From the cell containing the given text, extract its center point as (X, Y) coordinate. 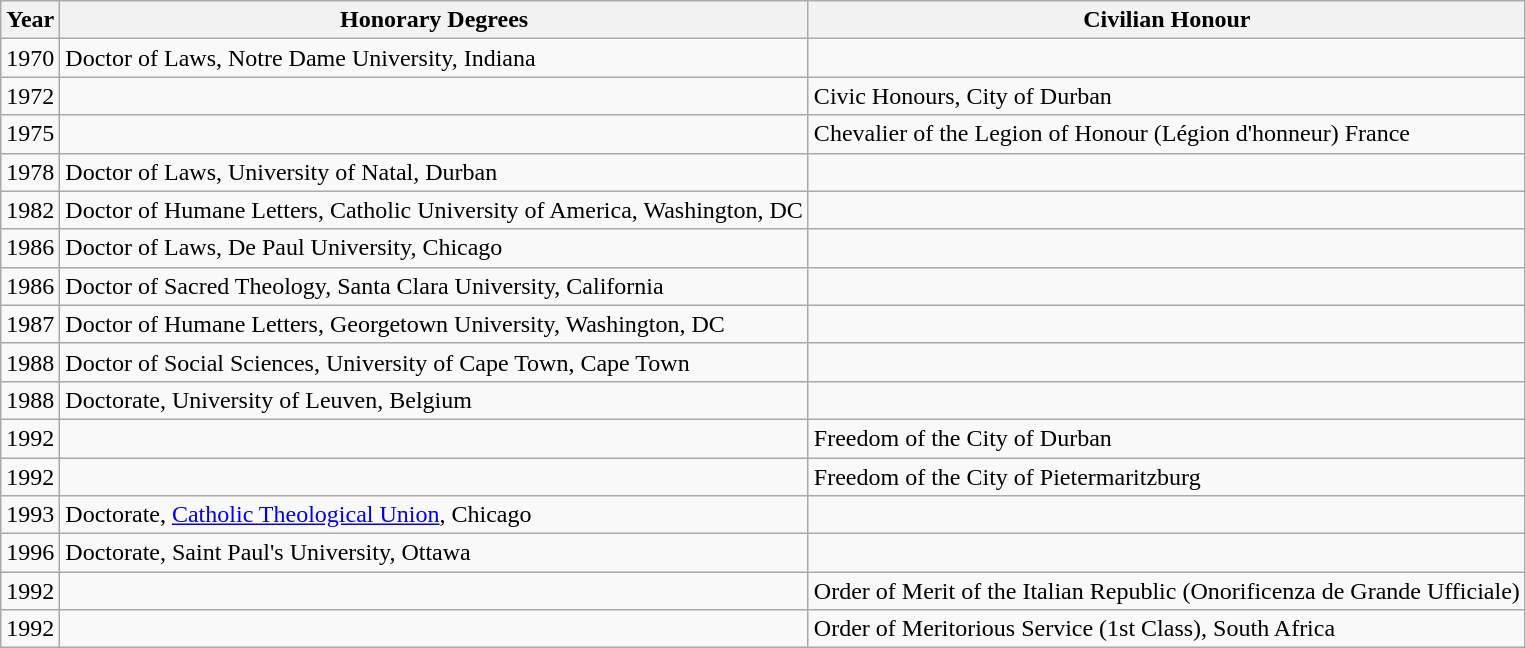
Civilian Honour (1166, 20)
Doctor of Humane Letters, Catholic University of America, Washington, DC (434, 210)
1975 (30, 134)
Chevalier of the Legion of Honour (Légion d'honneur) France (1166, 134)
1993 (30, 515)
1982 (30, 210)
Civic Honours, City of Durban (1166, 96)
Doctorate, University of Leuven, Belgium (434, 400)
1970 (30, 58)
Doctor of Social Sciences, University of Cape Town, Cape Town (434, 362)
1987 (30, 324)
Doctor of Laws, De Paul University, Chicago (434, 248)
Freedom of the City of Durban (1166, 438)
1978 (30, 172)
Order of Meritorious Service (1st Class), South Africa (1166, 629)
Year (30, 20)
Honorary Degrees (434, 20)
1996 (30, 553)
Order of Merit of the Italian Republic (Onorificenza de Grande Ufficiale) (1166, 591)
Doctor of Laws, Notre Dame University, Indiana (434, 58)
Doctor of Humane Letters, Georgetown University, Washington, DC (434, 324)
Freedom of the City of Pietermaritzburg (1166, 477)
Doctorate, Catholic Theological Union, Chicago (434, 515)
Doctorate, Saint Paul's University, Ottawa (434, 553)
1972 (30, 96)
Doctor of Laws, University of Natal, Durban (434, 172)
Doctor of Sacred Theology, Santa Clara University, California (434, 286)
